Capture the cell that displays the provided text and extract its [x, y] central coordinate. 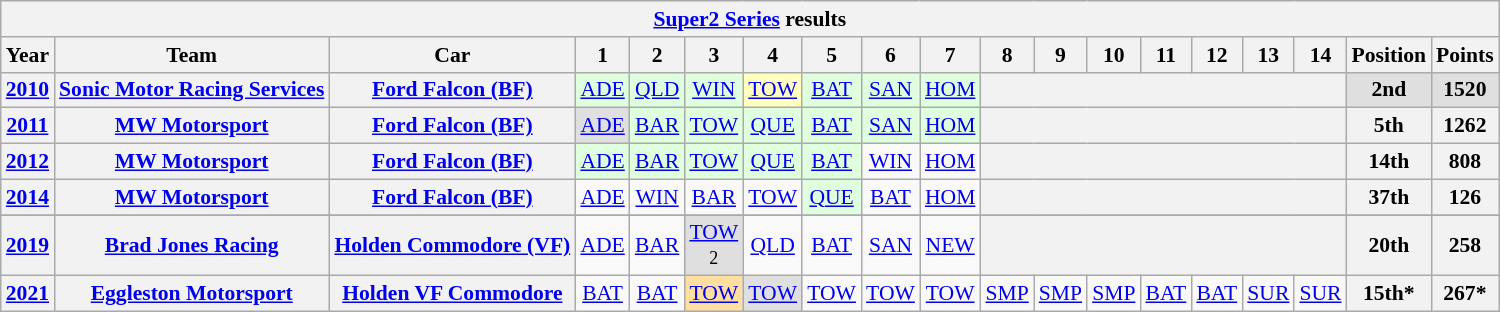
Points [1465, 55]
9 [1060, 55]
3 [714, 55]
14th [1389, 162]
TOW2 [714, 246]
808 [1465, 162]
7 [950, 55]
2019 [28, 246]
4 [772, 55]
13 [1268, 55]
Brad Jones Racing [192, 246]
Super2 Series results [750, 19]
NEW [950, 246]
2011 [28, 126]
258 [1465, 246]
6 [890, 55]
8 [1006, 55]
Sonic Motor Racing Services [192, 90]
267* [1465, 294]
Holden Commodore (VF) [452, 246]
14 [1320, 55]
2012 [28, 162]
1262 [1465, 126]
2010 [28, 90]
5 [832, 55]
2014 [28, 197]
2nd [1389, 90]
Year [28, 55]
37th [1389, 197]
12 [1216, 55]
15th* [1389, 294]
20th [1389, 246]
1520 [1465, 90]
2021 [28, 294]
11 [1166, 55]
Holden VF Commodore [452, 294]
Eggleston Motorsport [192, 294]
Position [1389, 55]
5th [1389, 126]
2 [658, 55]
Car [452, 55]
10 [1114, 55]
126 [1465, 197]
Team [192, 55]
1 [602, 55]
